Locate the cell with the specified text and output its [x, y] center coordinate. 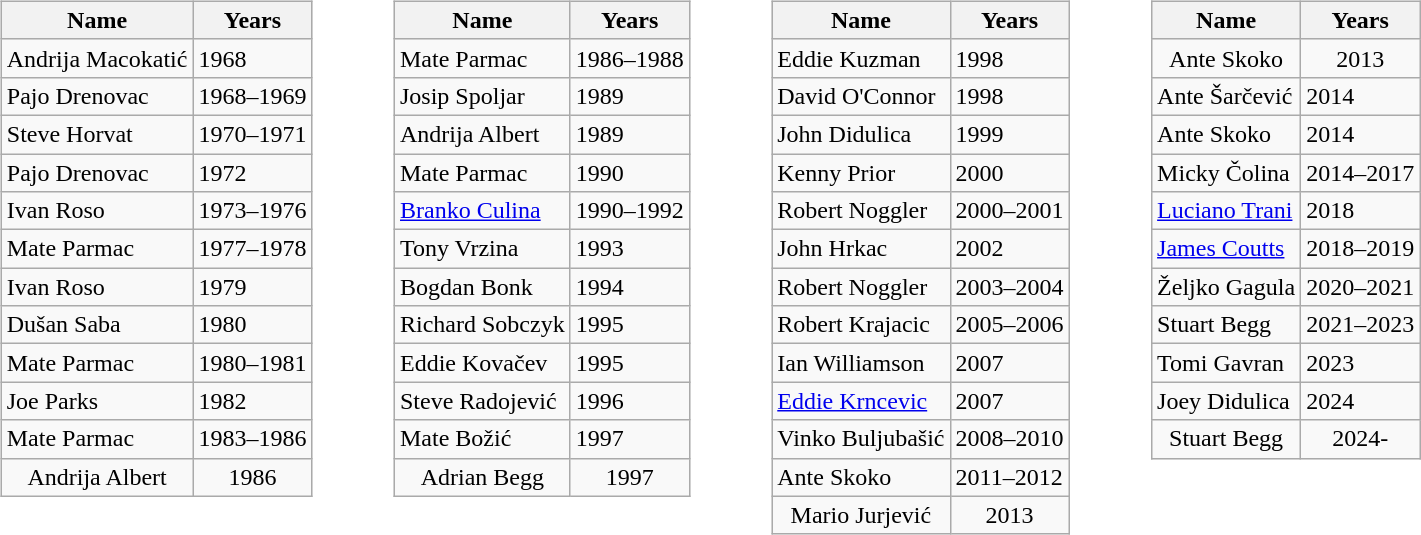
Dušan Saba [97, 325]
2024 [1360, 401]
2014–2017 [1360, 173]
Eddie Krncevic [861, 401]
1983–1986 [252, 439]
Joe Parks [97, 401]
Vinko Buljubašić [861, 439]
2020–2021 [1360, 287]
Bogdan Bonk [482, 287]
1979 [252, 287]
John Hrkac [861, 249]
2003–2004 [1010, 287]
2024- [1360, 439]
1999 [1010, 134]
David O'Connor [861, 96]
Tomi Gavran [1226, 363]
1990–1992 [630, 211]
Luciano Trani [1226, 211]
Eddie Kovačev [482, 363]
1990 [630, 173]
James Coutts [1226, 249]
1970–1971 [252, 134]
2011–2012 [1010, 477]
2008–2010 [1010, 439]
Steve Horvat [97, 134]
Mate Božić [482, 439]
2005–2006 [1010, 325]
1968 [252, 58]
2000–2001 [1010, 211]
1994 [630, 287]
Kenny Prior [861, 173]
1973–1976 [252, 211]
John Didulica [861, 134]
Joey Didulica [1226, 401]
1968–1969 [252, 96]
2000 [1010, 173]
2018 [1360, 211]
Micky Čolina [1226, 173]
1972 [252, 173]
Željko Gagula [1226, 287]
Adrian Begg [482, 477]
Steve Radojević [482, 401]
Branko Culina [482, 211]
Eddie Kuzman [861, 58]
Tony Vrzina [482, 249]
1986–1988 [630, 58]
1977–1978 [252, 249]
Andrija Macokatić [97, 58]
2021–2023 [1360, 325]
1993 [630, 249]
2002 [1010, 249]
Ian Williamson [861, 363]
Richard Sobczyk [482, 325]
Ante Šarčević [1226, 96]
1982 [252, 401]
1980–1981 [252, 363]
Robert Krajacic [861, 325]
2018–2019 [1360, 249]
1986 [252, 477]
1996 [630, 401]
Mario Jurjević [861, 515]
1980 [252, 325]
2023 [1360, 363]
Josip Spoljar [482, 96]
